Determine the (X, Y) coordinate at the center of the cell enclosing the given text.  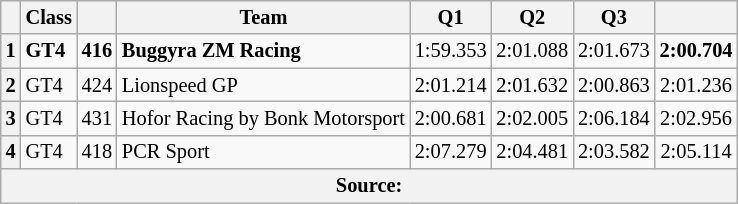
2:01.088 (532, 51)
4 (11, 152)
2:01.673 (614, 51)
2:02.005 (532, 118)
2:00.863 (614, 85)
Class (49, 17)
416 (97, 51)
431 (97, 118)
Q1 (451, 17)
Q3 (614, 17)
2:02.956 (696, 118)
1 (11, 51)
1:59.353 (451, 51)
2:05.114 (696, 152)
2:01.632 (532, 85)
2 (11, 85)
Lionspeed GP (264, 85)
2:04.481 (532, 152)
Source: (370, 186)
2:01.236 (696, 85)
2:01.214 (451, 85)
418 (97, 152)
2:07.279 (451, 152)
2:00.704 (696, 51)
2:00.681 (451, 118)
PCR Sport (264, 152)
Hofor Racing by Bonk Motorsport (264, 118)
Q2 (532, 17)
Team (264, 17)
2:06.184 (614, 118)
3 (11, 118)
Buggyra ZM Racing (264, 51)
2:03.582 (614, 152)
424 (97, 85)
